Output the (x, y) coordinate of the center of the cell containing the given text.  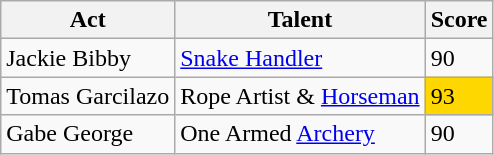
Gabe George (88, 134)
Act (88, 20)
Score (459, 20)
Tomas Garcilazo (88, 96)
Jackie Bibby (88, 58)
Rope Artist & Horseman (300, 96)
Talent (300, 20)
Snake Handler (300, 58)
93 (459, 96)
One Armed Archery (300, 134)
